Extract the (X, Y) coordinate from the center of the cell holding the provided text.  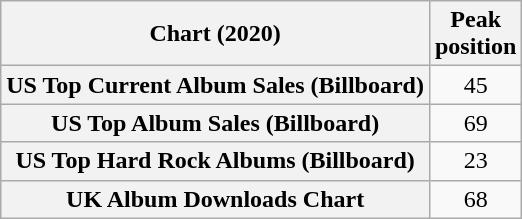
68 (475, 199)
23 (475, 161)
UK Album Downloads Chart (216, 199)
Peakposition (475, 34)
45 (475, 85)
US Top Album Sales (Billboard) (216, 123)
US Top Hard Rock Albums (Billboard) (216, 161)
US Top Current Album Sales (Billboard) (216, 85)
69 (475, 123)
Chart (2020) (216, 34)
